Capture the cell that displays the provided text and extract its (X, Y) central coordinate. 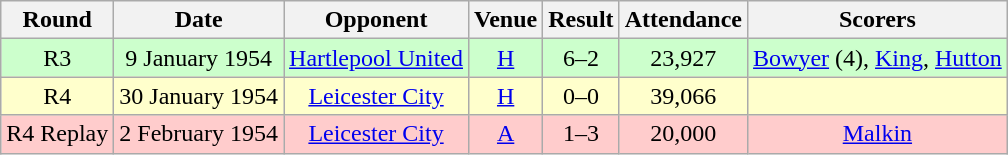
6–2 (581, 58)
Date (199, 20)
R4 Replay (58, 134)
Attendance (683, 20)
9 January 1954 (199, 58)
30 January 1954 (199, 96)
2 February 1954 (199, 134)
0–0 (581, 96)
Result (581, 20)
Venue (506, 20)
A (506, 134)
Scorers (878, 20)
R3 (58, 58)
Opponent (376, 20)
R4 (58, 96)
Hartlepool United (376, 58)
Bowyer (4), King, Hutton (878, 58)
1–3 (581, 134)
Malkin (878, 134)
23,927 (683, 58)
Round (58, 20)
20,000 (683, 134)
39,066 (683, 96)
